Extract the [X, Y] coordinate from the center of the cell holding the provided text.  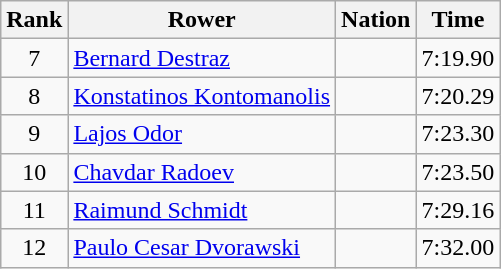
11 [34, 210]
Raimund Schmidt [202, 210]
7:23.50 [458, 172]
10 [34, 172]
7 [34, 58]
Time [458, 20]
Chavdar Radoev [202, 172]
Nation [376, 20]
7:32.00 [458, 248]
Paulo Cesar Dvorawski [202, 248]
Bernard Destraz [202, 58]
Lajos Odor [202, 134]
12 [34, 248]
8 [34, 96]
7:29.16 [458, 210]
9 [34, 134]
Rower [202, 20]
7:19.90 [458, 58]
7:23.30 [458, 134]
7:20.29 [458, 96]
Rank [34, 20]
Konstatinos Kontomanolis [202, 96]
